Return [x, y] of the center of cell containing provided text 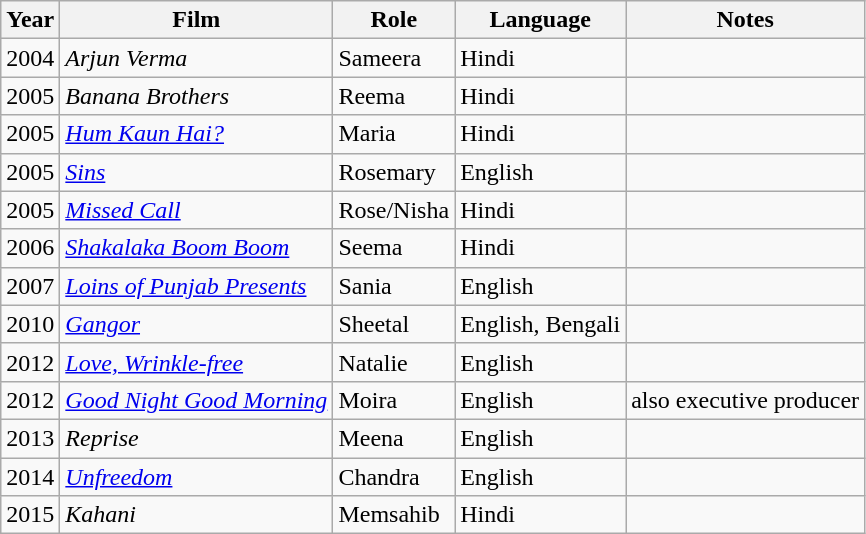
Moira [394, 400]
Year [30, 20]
2015 [30, 515]
2014 [30, 477]
Memsahib [394, 515]
Unfreedom [196, 477]
Sins [196, 172]
Shakalaka Boom Boom [196, 248]
Reema [394, 96]
2006 [30, 248]
Meena [394, 438]
also executive producer [746, 400]
Film [196, 20]
2004 [30, 58]
Role [394, 20]
Gangor [196, 324]
Natalie [394, 362]
2013 [30, 438]
Loins of Punjab Presents [196, 286]
Rosemary [394, 172]
Hum Kaun Hai? [196, 134]
Chandra [394, 477]
Sameera [394, 58]
Notes [746, 20]
2007 [30, 286]
English, Bengali [540, 324]
Good Night Good Morning [196, 400]
Sheetal [394, 324]
Love, Wrinkle-free [196, 362]
Maria [394, 134]
Reprise [196, 438]
Kahani [196, 515]
Arjun Verma [196, 58]
Language [540, 20]
Seema [394, 248]
Rose/Nisha [394, 210]
2010 [30, 324]
Sania [394, 286]
Banana Brothers [196, 96]
Missed Call [196, 210]
